From the cell containing the given text, extract its center point as (x, y) coordinate. 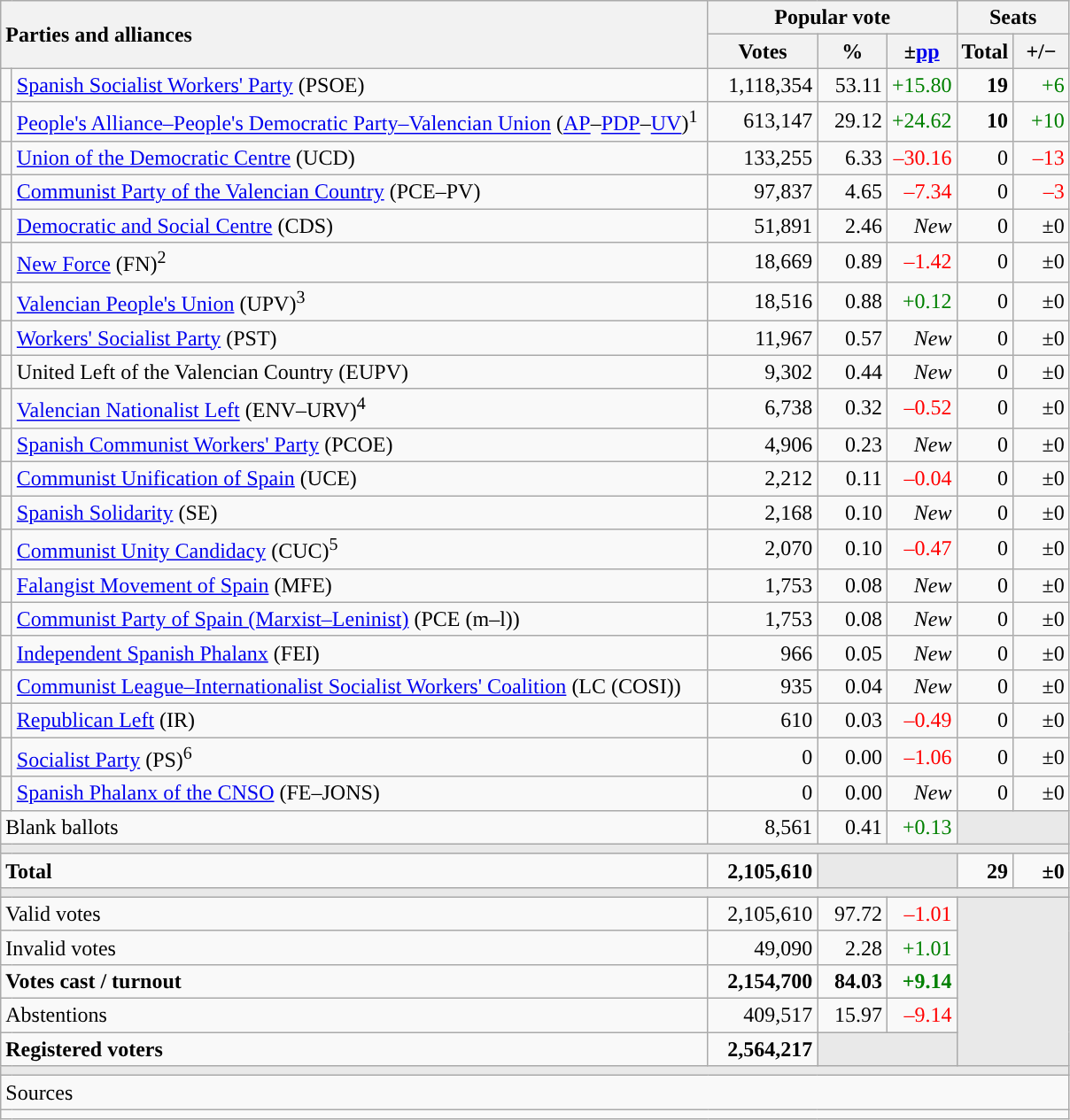
–0.47 (921, 549)
Votes (763, 51)
51,891 (763, 226)
+9.14 (921, 982)
4,906 (763, 444)
0.89 (852, 262)
2.28 (852, 947)
+10 (1042, 122)
Independent Spanish Phalanx (FEI) (360, 653)
29 (985, 870)
0.05 (852, 653)
Spanish Phalanx of the CNSO (FE–JONS) (360, 793)
1,118,354 (763, 85)
+6 (1042, 85)
–1.42 (921, 262)
People's Alliance–People's Democratic Party–Valencian Union (AP–PDP–UV)1 (360, 122)
29.12 (852, 122)
2.46 (852, 226)
49,090 (763, 947)
Votes cast / turnout (354, 982)
Democratic and Social Centre (CDS) (360, 226)
Communist Unity Candidacy (CUC)5 (360, 549)
Workers' Socialist Party (PST) (360, 338)
0.32 (852, 409)
Valencian Nationalist Left (ENV–URV)4 (360, 409)
Union of the Democratic Centre (UCD) (360, 158)
18,516 (763, 301)
–30.16 (921, 158)
4.65 (852, 192)
+24.62 (921, 122)
97,837 (763, 192)
–7.34 (921, 192)
Communist Party of the Valencian Country (PCE–PV) (360, 192)
Spanish Solidarity (SE) (360, 513)
0.88 (852, 301)
Spanish Socialist Workers' Party (PSOE) (360, 85)
+15.80 (921, 85)
Sources (535, 1093)
0.04 (852, 686)
610 (763, 720)
–3 (1042, 192)
–9.14 (921, 1016)
6,738 (763, 409)
409,517 (763, 1016)
+/− (1042, 51)
0.57 (852, 338)
9,302 (763, 372)
84.03 (852, 982)
Invalid votes (354, 947)
Communist Party of Spain (Marxist–Leninist) (PCE (m–l)) (360, 619)
97.72 (852, 914)
10 (985, 122)
11,967 (763, 338)
0.41 (852, 827)
0.03 (852, 720)
±pp (921, 51)
Communist Unification of Spain (UCE) (360, 479)
–0.04 (921, 479)
Valencian People's Union (UPV)3 (360, 301)
Registered voters (354, 1049)
2,564,217 (763, 1049)
935 (763, 686)
–13 (1042, 158)
–0.52 (921, 409)
Communist League–Internationalist Socialist Workers' Coalition (LC (COSI)) (360, 686)
8,561 (763, 827)
53.11 (852, 85)
15.97 (852, 1016)
United Left of the Valencian Country (EUPV) (360, 372)
Falangist Movement of Spain (MFE) (360, 585)
613,147 (763, 122)
% (852, 51)
Blank ballots (354, 827)
+0.13 (921, 827)
–1.01 (921, 914)
Republican Left (IR) (360, 720)
0.23 (852, 444)
18,669 (763, 262)
Parties and alliances (354, 35)
0.44 (852, 372)
–1.06 (921, 758)
–0.49 (921, 720)
133,255 (763, 158)
Valid votes (354, 914)
0.11 (852, 479)
2,168 (763, 513)
6.33 (852, 158)
Socialist Party (PS)6 (360, 758)
Seats (1013, 18)
+0.12 (921, 301)
Popular vote (833, 18)
Spanish Communist Workers' Party (PCOE) (360, 444)
New Force (FN)2 (360, 262)
+1.01 (921, 947)
2,070 (763, 549)
Abstentions (354, 1016)
966 (763, 653)
2,154,700 (763, 982)
2,212 (763, 479)
19 (985, 85)
